Return (X, Y) of the center of cell containing provided text 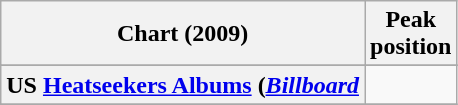
US Heatseekers Albums (Billboard (183, 85)
Chart (2009) (183, 34)
Peakposition (410, 34)
